Find where the given text appears and provide that cell's center as (X, Y) coordinate. 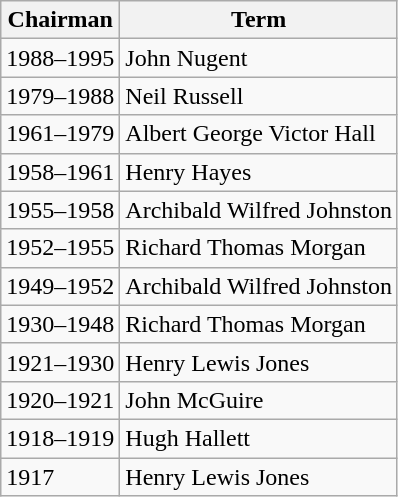
1988–1995 (60, 58)
1955–1958 (60, 210)
1918–1919 (60, 438)
1921–1930 (60, 362)
1917 (60, 477)
Chairman (60, 20)
Neil Russell (259, 96)
1920–1921 (60, 400)
John McGuire (259, 400)
1930–1948 (60, 324)
John Nugent (259, 58)
1979–1988 (60, 96)
1952–1955 (60, 248)
Term (259, 20)
1961–1979 (60, 134)
Hugh Hallett (259, 438)
1958–1961 (60, 172)
Henry Hayes (259, 172)
Albert George Victor Hall (259, 134)
1949–1952 (60, 286)
